Extract the (X, Y) coordinate from the center of the cell holding the provided text.  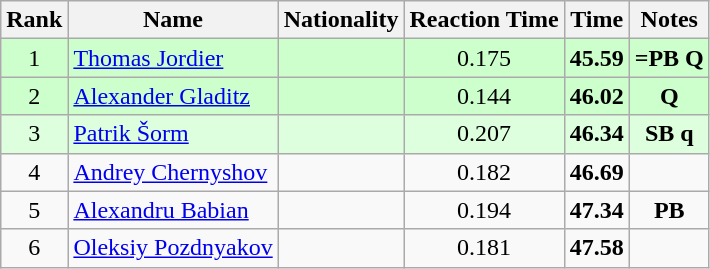
=PB Q (669, 58)
Reaction Time (484, 20)
47.58 (596, 248)
1 (34, 58)
Name (173, 20)
47.34 (596, 210)
Alexandru Babian (173, 210)
0.194 (484, 210)
0.182 (484, 172)
Time (596, 20)
Andrey Chernyshov (173, 172)
Rank (34, 20)
46.34 (596, 134)
0.175 (484, 58)
46.02 (596, 96)
Q (669, 96)
SB q (669, 134)
5 (34, 210)
45.59 (596, 58)
Nationality (341, 20)
Alexander Gladitz (173, 96)
46.69 (596, 172)
3 (34, 134)
0.144 (484, 96)
Patrik Šorm (173, 134)
Notes (669, 20)
PB (669, 210)
2 (34, 96)
Thomas Jordier (173, 58)
Oleksiy Pozdnyakov (173, 248)
0.207 (484, 134)
4 (34, 172)
0.181 (484, 248)
6 (34, 248)
